Extract the [x, y] coordinate from the center of the cell holding the provided text.  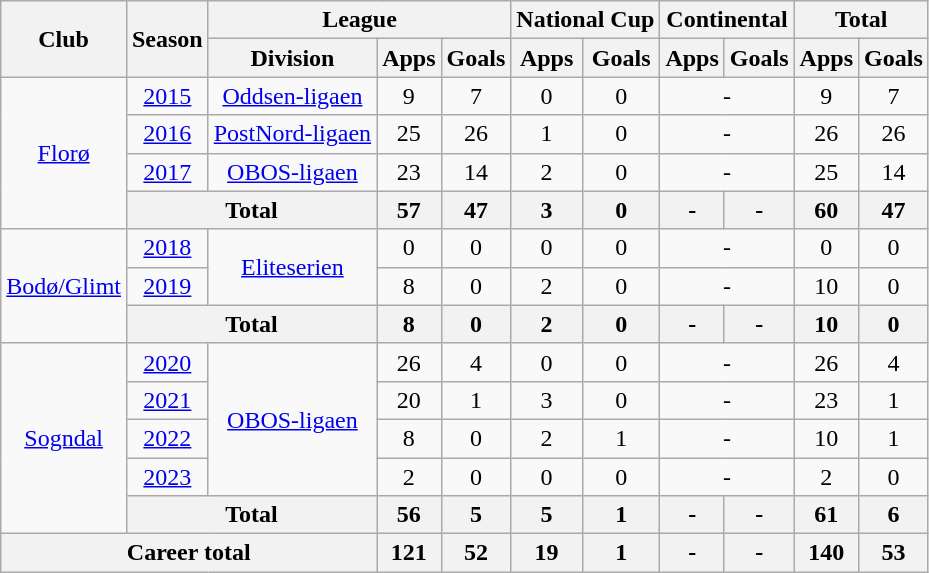
20 [409, 400]
Season [167, 39]
2023 [167, 477]
Sogndal [64, 438]
2017 [167, 172]
Career total [189, 553]
2021 [167, 400]
2019 [167, 286]
2016 [167, 134]
Oddsen-ligaen [292, 96]
Club [64, 39]
Continental [727, 20]
19 [547, 553]
60 [826, 210]
League [360, 20]
Bodø/Glimt [64, 286]
140 [826, 553]
2020 [167, 362]
2022 [167, 438]
Eliteserien [292, 267]
57 [409, 210]
121 [409, 553]
2015 [167, 96]
61 [826, 515]
Division [292, 58]
52 [476, 553]
2018 [167, 248]
53 [894, 553]
National Cup [586, 20]
PostNord-ligaen [292, 134]
6 [894, 515]
Florø [64, 153]
56 [409, 515]
